Pinpoint the cell where the given text exists, returning its [X, Y] midpoint coordinate. 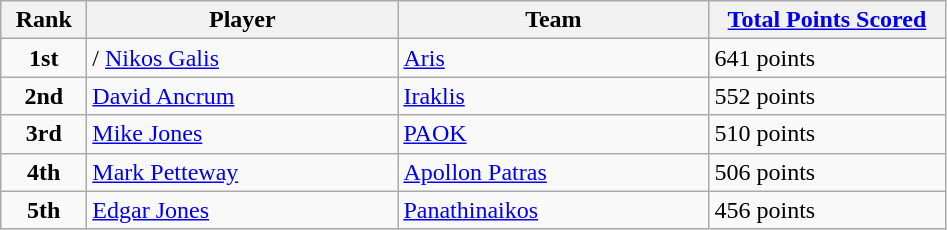
5th [44, 210]
Mark Petteway [242, 172]
PAOK [554, 134]
Iraklis [554, 96]
Player [242, 20]
Team [554, 20]
Rank [44, 20]
510 points [827, 134]
Edgar Jones [242, 210]
David Ancrum [242, 96]
456 points [827, 210]
Apollon Patras [554, 172]
1st [44, 58]
506 points [827, 172]
Panathinaikos [554, 210]
Total Points Scored [827, 20]
641 points [827, 58]
552 points [827, 96]
Mike Jones [242, 134]
/ Nikos Galis [242, 58]
2nd [44, 96]
3rd [44, 134]
Aris [554, 58]
4th [44, 172]
